Detect which cell encompasses the target text, then output its (x, y) center coordinate. 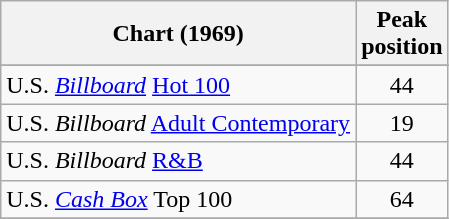
Peakposition (402, 34)
Chart (1969) (178, 34)
U.S. Billboard R&B (178, 161)
U.S. Billboard Hot 100 (178, 85)
19 (402, 123)
64 (402, 199)
U.S. Cash Box Top 100 (178, 199)
U.S. Billboard Adult Contemporary (178, 123)
